Extract the (X, Y) coordinate from the center of the cell holding the provided text.  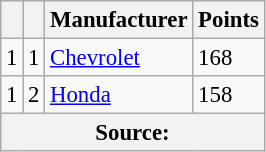
Points (228, 20)
Chevrolet (119, 58)
Honda (119, 95)
168 (228, 58)
Source: (132, 133)
Manufacturer (119, 20)
2 (34, 95)
158 (228, 95)
